Scan for the cell matching the given text and deliver its (x, y) coordinate at center. 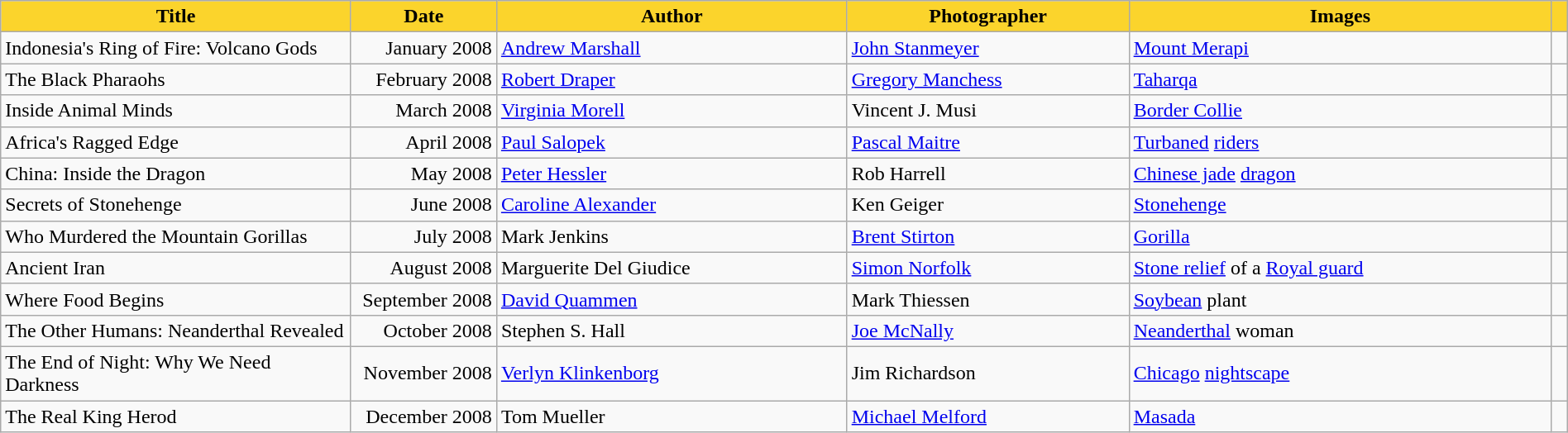
Brent Stirton (987, 236)
Virginia Morell (672, 111)
Masada (1340, 416)
October 2008 (423, 331)
Mark Jenkins (672, 236)
Joe McNally (987, 331)
Robert Draper (672, 79)
Vincent J. Musi (987, 111)
Soybean plant (1340, 299)
Stone relief of a Royal guard (1340, 268)
Images (1340, 17)
Africa's Ragged Edge (176, 142)
China: Inside the Dragon (176, 174)
The End of Night: Why We Need Darkness (176, 374)
Border Collie (1340, 111)
November 2008 (423, 374)
Stonehenge (1340, 205)
Chicago nightscape (1340, 374)
August 2008 (423, 268)
Gregory Manchess (987, 79)
Secrets of Stonehenge (176, 205)
Title (176, 17)
The Other Humans: Neanderthal Revealed (176, 331)
Photographer (987, 17)
July 2008 (423, 236)
June 2008 (423, 205)
December 2008 (423, 416)
David Quammen (672, 299)
Mount Merapi (1340, 48)
Gorilla (1340, 236)
Tom Mueller (672, 416)
Ancient Iran (176, 268)
Inside Animal Minds (176, 111)
Rob Harrell (987, 174)
Turbaned riders (1340, 142)
Jim Richardson (987, 374)
May 2008 (423, 174)
John Stanmeyer (987, 48)
The Real King Herod (176, 416)
Indonesia's Ring of Fire: Volcano Gods (176, 48)
Author (672, 17)
Neanderthal woman (1340, 331)
Marguerite Del Giudice (672, 268)
Peter Hessler (672, 174)
Chinese jade dragon (1340, 174)
Date (423, 17)
Stephen S. Hall (672, 331)
February 2008 (423, 79)
Paul Salopek (672, 142)
Ken Geiger (987, 205)
Andrew Marshall (672, 48)
Who Murdered the Mountain Gorillas (176, 236)
Taharqa (1340, 79)
Pascal Maitre (987, 142)
Caroline Alexander (672, 205)
March 2008 (423, 111)
January 2008 (423, 48)
Simon Norfolk (987, 268)
Verlyn Klinkenborg (672, 374)
Where Food Begins (176, 299)
Michael Melford (987, 416)
Mark Thiessen (987, 299)
The Black Pharaohs (176, 79)
April 2008 (423, 142)
September 2008 (423, 299)
